Return the [x, y] coordinate for the center point of the cell that contains the specified text.  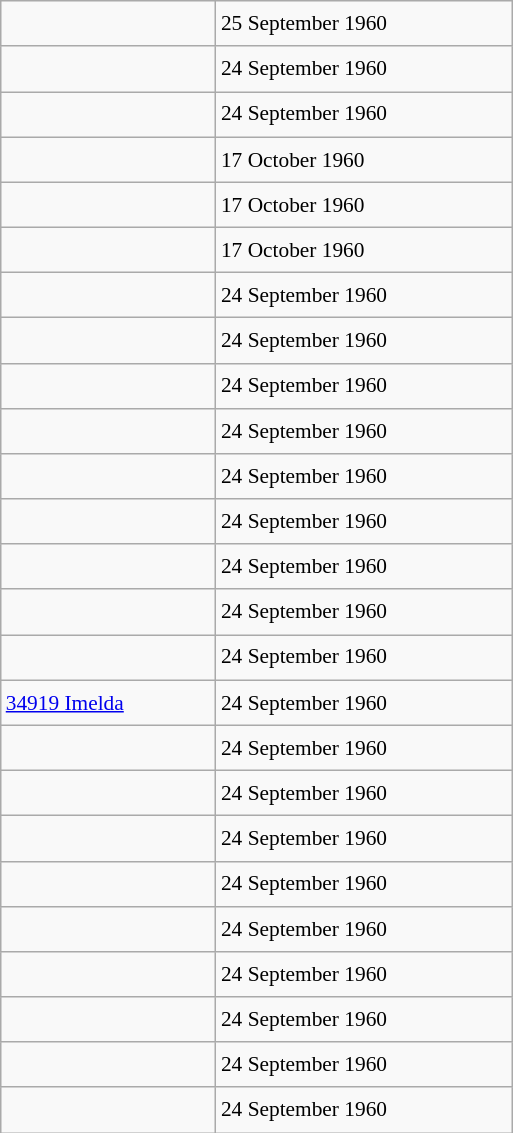
25 September 1960 [364, 24]
34919 Imelda [108, 702]
